Determine the (X, Y) coordinate at the center of the cell enclosing the given text.  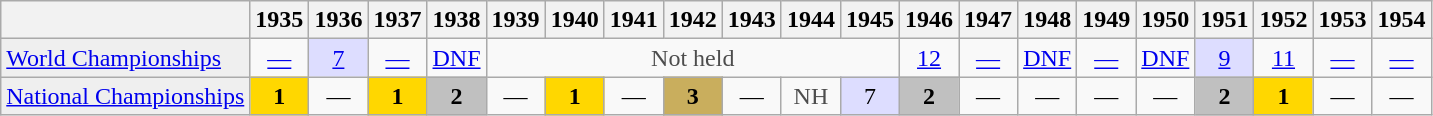
3 (692, 96)
1940 (574, 20)
1947 (988, 20)
1937 (398, 20)
Not held (692, 58)
9 (1224, 58)
1946 (930, 20)
1944 (810, 20)
NH (810, 96)
1938 (456, 20)
1935 (280, 20)
1941 (634, 20)
World Championships (126, 58)
1950 (1166, 20)
1954 (1402, 20)
1943 (752, 20)
1952 (1284, 20)
1942 (692, 20)
1951 (1224, 20)
1953 (1342, 20)
National Championships (126, 96)
1939 (516, 20)
1936 (338, 20)
1945 (870, 20)
1948 (1048, 20)
11 (1284, 58)
1949 (1106, 20)
12 (930, 58)
